Extract the [X, Y] coordinate from the center of the cell holding the provided text.  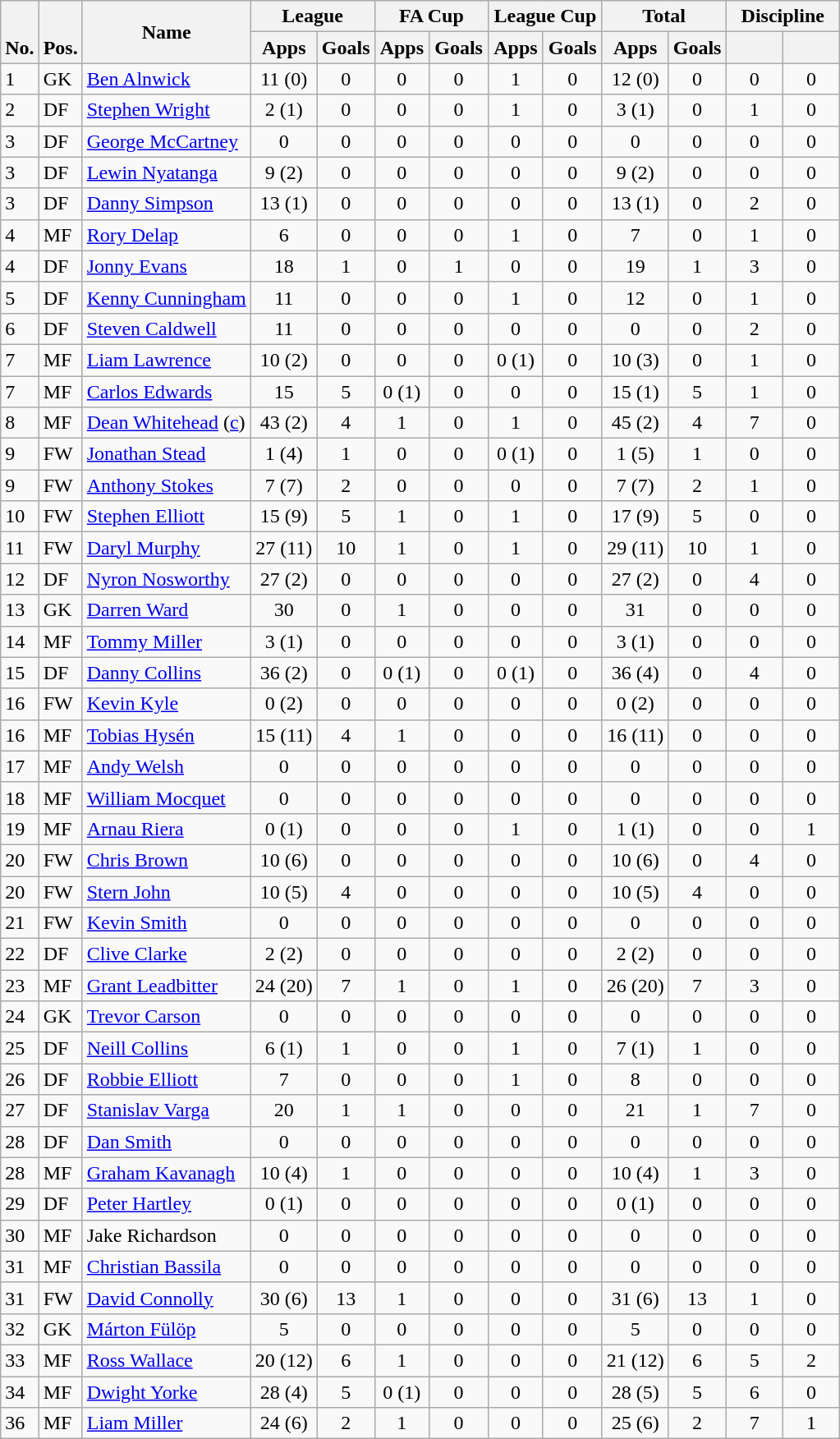
1 (5) [636, 454]
Dan Smith [166, 1142]
Danny Simpson [166, 204]
Jake Richardson [166, 1235]
33 [20, 1360]
Clive Clarke [166, 954]
Total [663, 16]
Dwight Yorke [166, 1392]
12 (0) [636, 79]
Carlos Edwards [166, 392]
26 [20, 1079]
Anthony Stokes [166, 485]
Andy Welsh [166, 766]
No. [20, 32]
Robbie Elliott [166, 1079]
24 (20) [284, 986]
Jonny Evans [166, 266]
Jonathan Stead [166, 454]
Lewin Nyatanga [166, 172]
24 [20, 1017]
Peter Hartley [166, 1204]
29 (11) [636, 548]
Chris Brown [166, 860]
Danny Collins [166, 673]
Pos. [61, 32]
Liam Miller [166, 1423]
11 (0) [284, 79]
Trevor Carson [166, 1017]
10 (3) [636, 360]
League Cup [545, 16]
Rory Delap [166, 235]
Stephen Elliott [166, 517]
17 [20, 766]
29 [20, 1204]
25 [20, 1048]
1 (4) [284, 454]
7 (1) [636, 1048]
25 (6) [636, 1423]
1 (1) [636, 829]
Márton Fülöp [166, 1329]
27 [20, 1110]
36 [20, 1423]
Discipline [783, 16]
Name [166, 32]
Neill Collins [166, 1048]
23 [20, 986]
6 (1) [284, 1048]
Kevin Smith [166, 923]
31 (6) [636, 1298]
Kenny Cunningham [166, 297]
36 (2) [284, 673]
Liam Lawrence [166, 360]
24 (6) [284, 1423]
Arnau Riera [166, 829]
43 (2) [284, 423]
10 (2) [284, 360]
David Connolly [166, 1298]
FA Cup [432, 16]
Christian Bassila [166, 1267]
15 (11) [284, 735]
Ben Alnwick [166, 79]
Stephen Wright [166, 110]
Daryl Murphy [166, 548]
14 [20, 641]
2 (1) [284, 110]
20 (12) [284, 1360]
Dean Whitehead (c) [166, 423]
Graham Kavanagh [166, 1173]
Grant Leadbitter [166, 986]
15 (9) [284, 517]
Nyron Nosworthy [166, 579]
22 [20, 954]
16 (11) [636, 735]
21 (12) [636, 1360]
Tommy Miller [166, 641]
William Mocquet [166, 798]
Kevin Kyle [166, 704]
28 (4) [284, 1392]
36 (4) [636, 673]
Ross Wallace [166, 1360]
28 (5) [636, 1392]
26 (20) [636, 986]
34 [20, 1392]
45 (2) [636, 423]
Stanislav Varga [166, 1110]
League [312, 16]
George McCartney [166, 141]
17 (9) [636, 517]
Darren Ward [166, 610]
15 (1) [636, 392]
32 [20, 1329]
Stern John [166, 891]
Tobias Hysén [166, 735]
27 (11) [284, 548]
Steven Caldwell [166, 329]
30 (6) [284, 1298]
